Find where the given text appears and provide that cell's center as [x, y] coordinate. 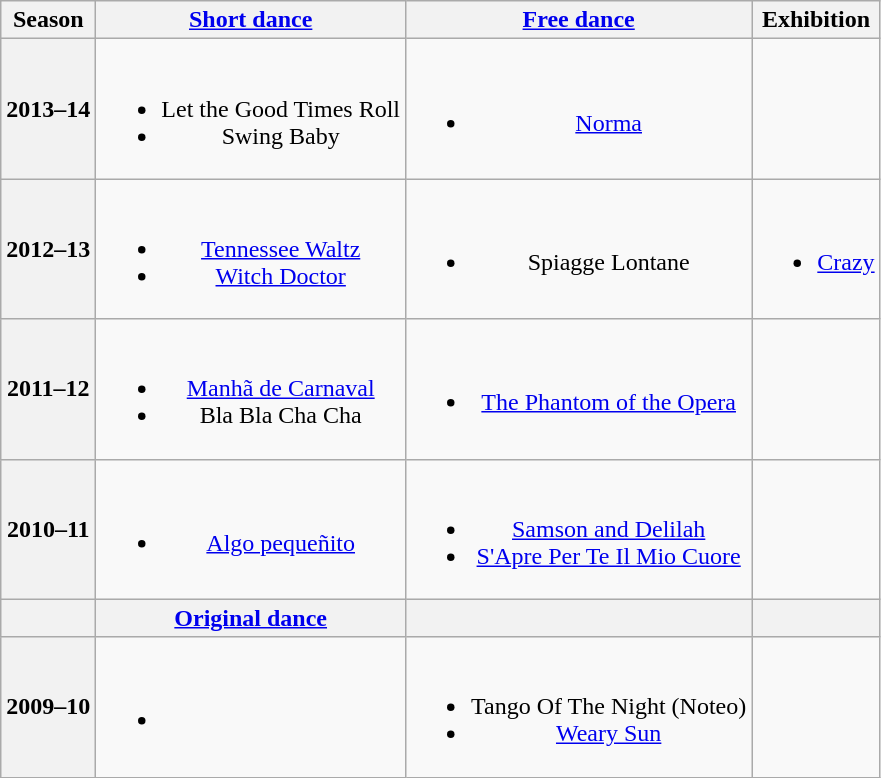
Tennessee Waltz Witch Doctor [251, 249]
2011–12 [48, 389]
2012–13 [48, 249]
Season [48, 20]
Samson and Delilah S'Apre Per Te Il Mio Cuore [579, 529]
2009–10 [48, 707]
Manhã de Carnaval Bla Bla Cha Cha [251, 389]
2010–11 [48, 529]
Tango Of The Night (Noteo) Weary Sun [579, 707]
Short dance [251, 20]
Norma [579, 109]
Spiagge Lontane [579, 249]
Original dance [251, 618]
Free dance [579, 20]
2013–14 [48, 109]
Algo pequeñito [251, 529]
The Phantom of the Opera [579, 389]
Crazy [816, 249]
Let the Good Times Roll Swing Baby [251, 109]
Exhibition [816, 20]
